Pinpoint the cell where the given text exists, returning its (x, y) midpoint coordinate. 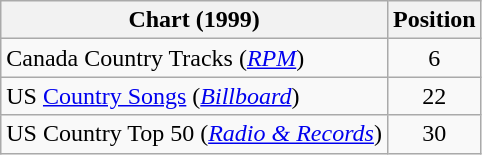
Canada Country Tracks (RPM) (194, 58)
22 (434, 96)
Position (434, 20)
30 (434, 134)
Chart (1999) (194, 20)
US Country Top 50 (Radio & Records) (194, 134)
US Country Songs (Billboard) (194, 96)
6 (434, 58)
